Return [X, Y] of the center of cell containing provided text 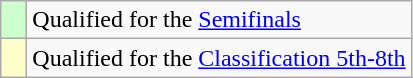
Qualified for the Classification 5th-8th [219, 58]
Qualified for the Semifinals [219, 20]
